Determine the [X, Y] coordinate at the center of the cell enclosing the given text.  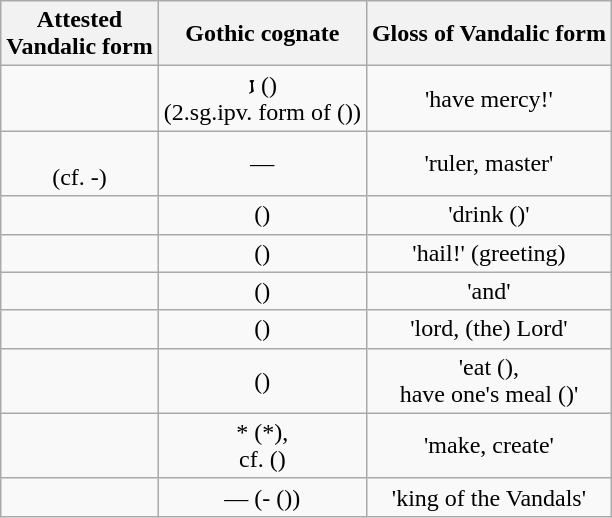
'eat (), have one's meal ()' [488, 380]
'hail!' (greeting) [488, 253]
Gothic cognate [262, 34]
'and' [488, 291]
'king of the Vandals' [488, 497]
'make, create' [488, 446]
(cf. -) [80, 164]
Gloss of Vandalic form [488, 34]
𐌹 ()(2.sg.ipv. form of ()) [262, 98]
* (*),cf. () [262, 446]
AttestedVandalic form [80, 34]
'drink ()' [488, 215]
'ruler, master' [488, 164]
'have mercy!' [488, 98]
'lord, (the) Lord' [488, 329]
— (- ()) [262, 497]
— [262, 164]
